Extract the (X, Y) coordinate from the center of the cell holding the provided text.  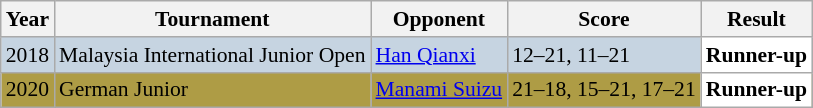
Year (28, 19)
2018 (28, 55)
2020 (28, 90)
Opponent (438, 19)
Score (604, 19)
Result (756, 19)
21–18, 15–21, 17–21 (604, 90)
German Junior (212, 90)
Han Qianxi (438, 55)
Tournament (212, 19)
12–21, 11–21 (604, 55)
Malaysia International Junior Open (212, 55)
Manami Suizu (438, 90)
